Locate the cell with the specified text and output its (X, Y) center coordinate. 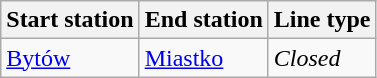
End station (204, 20)
Start station (70, 20)
Bytów (70, 58)
Closed (322, 58)
Line type (322, 20)
Miastko (204, 58)
